Locate the cell with the specified text and output its [x, y] center coordinate. 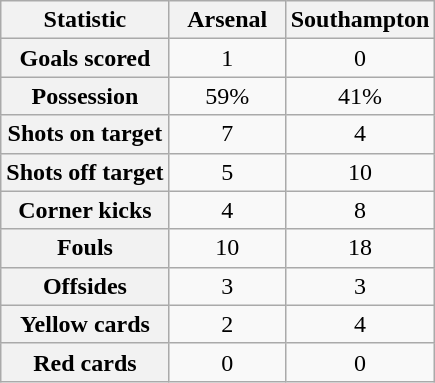
Statistic [85, 20]
8 [360, 210]
Goals scored [85, 58]
41% [360, 96]
59% [227, 96]
18 [360, 248]
Arsenal [227, 20]
7 [227, 134]
1 [227, 58]
Shots off target [85, 172]
Red cards [85, 362]
Possession [85, 96]
Yellow cards [85, 324]
Shots on target [85, 134]
Fouls [85, 248]
2 [227, 324]
5 [227, 172]
Southampton [360, 20]
Corner kicks [85, 210]
Offsides [85, 286]
